Provide the (x, y) coordinate of the cell's center where the given text is located.  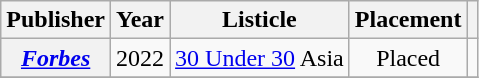
Forbes (56, 58)
2022 (140, 58)
Year (140, 20)
Listicle (260, 20)
Publisher (56, 20)
30 Under 30 Asia (260, 58)
Placed (408, 58)
Placement (408, 20)
